Find where the given text appears and provide that cell's center as (X, Y) coordinate. 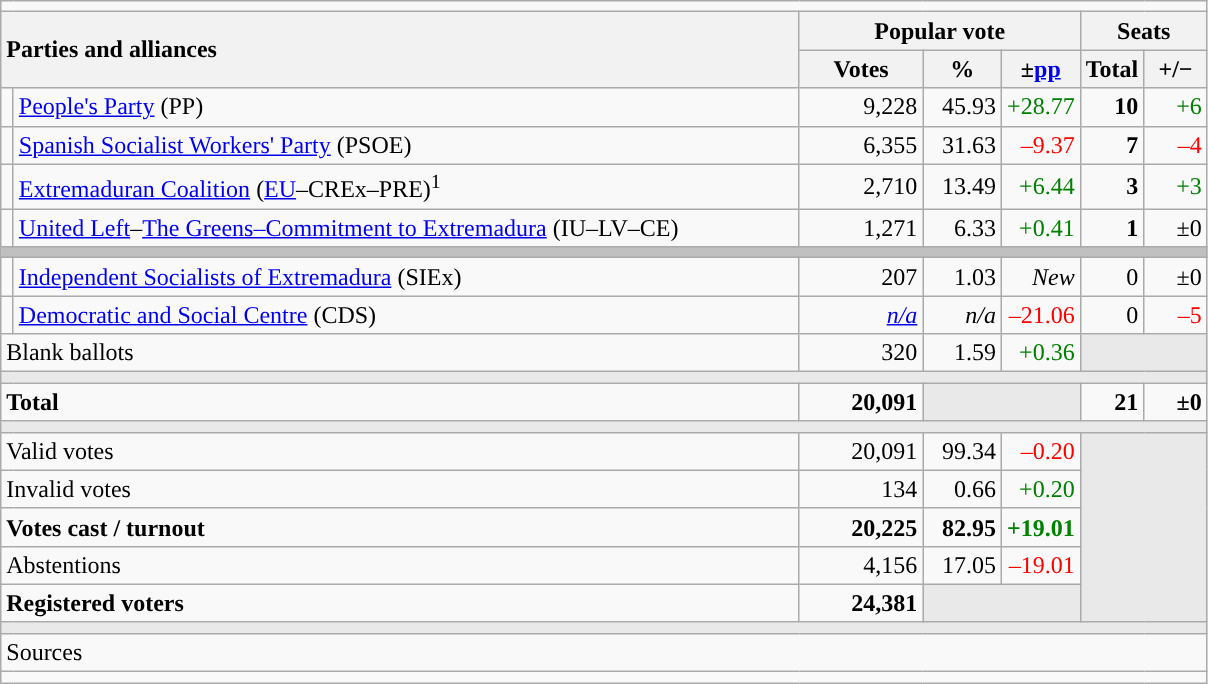
–5 (1176, 315)
3 (1112, 186)
Valid votes (400, 451)
+3 (1176, 186)
Independent Socialists of Extremadura (SIEx) (406, 277)
1,271 (861, 228)
Parties and alliances (400, 50)
New (1040, 277)
–21.06 (1040, 315)
Seats (1144, 31)
20,225 (861, 527)
31.63 (962, 145)
17.05 (962, 565)
99.34 (962, 451)
Popular vote (940, 31)
Extremaduran Coalition (EU–CREx–PRE)1 (406, 186)
+28.77 (1040, 107)
+6 (1176, 107)
+0.20 (1040, 489)
9,228 (861, 107)
+6.44 (1040, 186)
–4 (1176, 145)
10 (1112, 107)
6,355 (861, 145)
+/− (1176, 69)
320 (861, 353)
7 (1112, 145)
–9.37 (1040, 145)
Democratic and Social Centre (CDS) (406, 315)
+0.41 (1040, 228)
Votes (861, 69)
Invalid votes (400, 489)
–19.01 (1040, 565)
People's Party (PP) (406, 107)
45.93 (962, 107)
–0.20 (1040, 451)
207 (861, 277)
1.03 (962, 277)
13.49 (962, 186)
Sources (604, 652)
% (962, 69)
1.59 (962, 353)
0.66 (962, 489)
Spanish Socialist Workers' Party (PSOE) (406, 145)
Abstentions (400, 565)
United Left–The Greens–Commitment to Extremadura (IU–LV–CE) (406, 228)
±pp (1040, 69)
Blank ballots (400, 353)
+19.01 (1040, 527)
24,381 (861, 603)
1 (1112, 228)
+0.36 (1040, 353)
82.95 (962, 527)
134 (861, 489)
Votes cast / turnout (400, 527)
6.33 (962, 228)
21 (1112, 402)
2,710 (861, 186)
4,156 (861, 565)
Registered voters (400, 603)
